Identify which cell holds the provided text, then report its [X, Y] central coordinate. 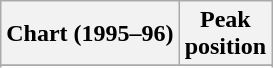
Peak position [225, 34]
Chart (1995–96) [90, 34]
